Find where the given text appears and provide that cell's center as (X, Y) coordinate. 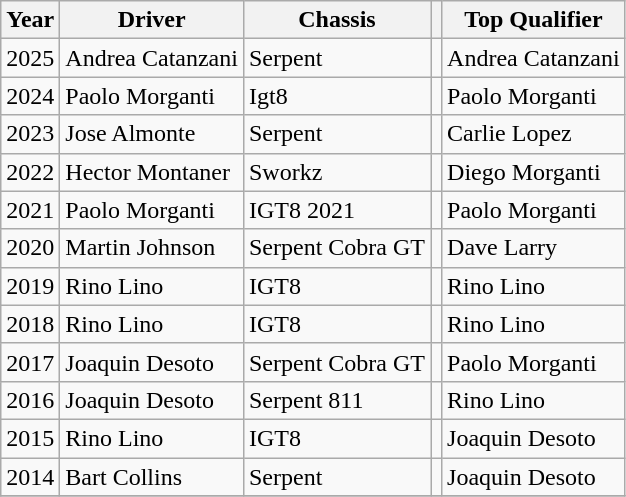
Carlie Lopez (534, 134)
2019 (30, 286)
Diego Morganti (534, 172)
2020 (30, 248)
2025 (30, 58)
2023 (30, 134)
Jose Almonte (152, 134)
IGT8 2021 (336, 210)
2017 (30, 362)
Top Qualifier (534, 20)
Driver (152, 20)
Igt8 (336, 96)
2015 (30, 438)
Sworkz (336, 172)
Hector Montaner (152, 172)
Year (30, 20)
2022 (30, 172)
Martin Johnson (152, 248)
2024 (30, 96)
2018 (30, 324)
Chassis (336, 20)
2021 (30, 210)
2016 (30, 400)
Serpent 811 (336, 400)
2014 (30, 477)
Bart Collins (152, 477)
Dave Larry (534, 248)
